Provide the (X, Y) coordinate of the cell's center where the given text is located.  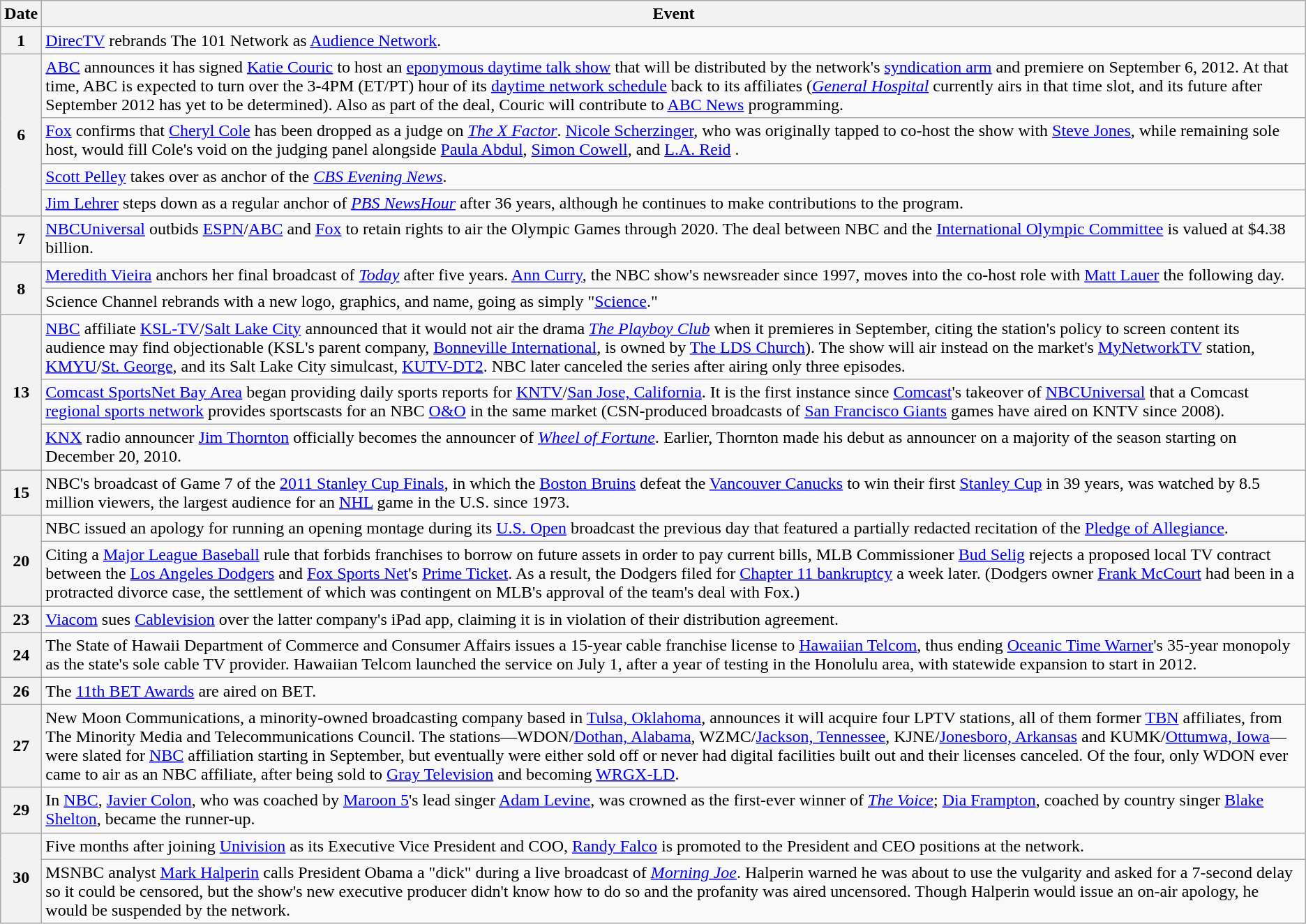
23 (21, 619)
Viacom sues Cablevision over the latter company's iPad app, claiming it is in violation of their distribution agreement. (674, 619)
20 (21, 561)
7 (21, 238)
30 (21, 878)
26 (21, 691)
15 (21, 492)
Scott Pelley takes over as anchor of the CBS Evening News. (674, 176)
29 (21, 810)
1 (21, 40)
The 11th BET Awards are aired on BET. (674, 691)
Date (21, 14)
Jim Lehrer steps down as a regular anchor of PBS NewsHour after 36 years, although he continues to make contributions to the program. (674, 203)
6 (21, 135)
Event (674, 14)
DirecTV rebrands The 101 Network as Audience Network. (674, 40)
24 (21, 656)
13 (21, 392)
27 (21, 746)
8 (21, 288)
Science Channel rebrands with a new logo, graphics, and name, going as simply "Science." (674, 301)
